Return the (x, y) coordinate for the center point of the cell that contains the specified text.  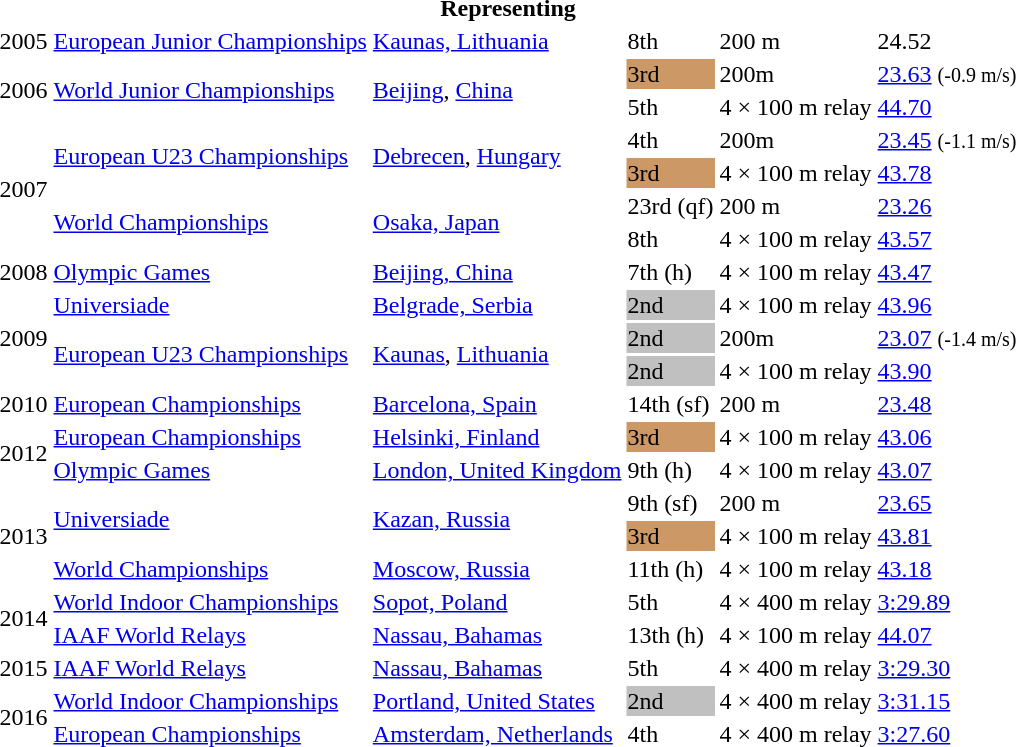
Portland, United States (497, 701)
11th (h) (670, 569)
Sopot, Poland (497, 602)
Kazan, Russia (497, 520)
9th (h) (670, 470)
Osaka, Japan (497, 222)
London, United Kingdom (497, 470)
Barcelona, Spain (497, 404)
7th (h) (670, 272)
Belgrade, Serbia (497, 305)
13th (h) (670, 635)
Debrecen, Hungary (497, 156)
4th (670, 140)
European Junior Championships (210, 41)
23rd (qf) (670, 206)
9th (sf) (670, 503)
World Junior Championships (210, 90)
Moscow, Russia (497, 569)
14th (sf) (670, 404)
Helsinki, Finland (497, 437)
